Identify which cell holds the provided text, then report its [X, Y] central coordinate. 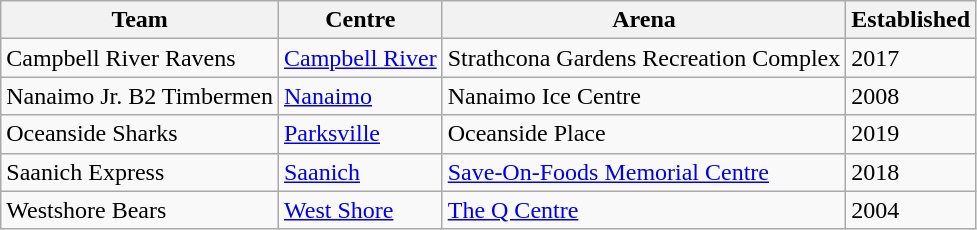
Saanich Express [140, 172]
West Shore [360, 210]
Nanaimo Ice Centre [644, 96]
Saanich [360, 172]
Established [911, 20]
Oceanside Place [644, 134]
Team [140, 20]
Arena [644, 20]
2008 [911, 96]
Save-On-Foods Memorial Centre [644, 172]
Westshore Bears [140, 210]
Parksville [360, 134]
2019 [911, 134]
2017 [911, 58]
2004 [911, 210]
2018 [911, 172]
Strathcona Gardens Recreation Complex [644, 58]
Oceanside Sharks [140, 134]
Nanaimo [360, 96]
Centre [360, 20]
The Q Centre [644, 210]
Campbell River [360, 58]
Campbell River Ravens [140, 58]
Nanaimo Jr. B2 Timbermen [140, 96]
